Extract the [x, y] coordinate from the center of the cell holding the provided text.  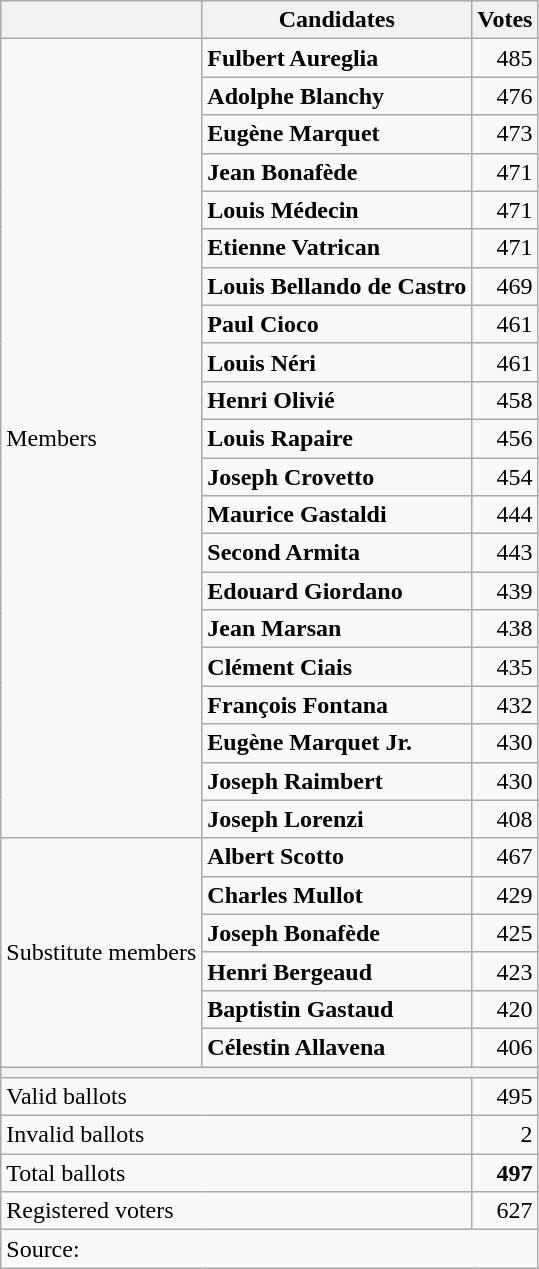
Louis Rapaire [337, 438]
408 [505, 819]
627 [505, 1211]
406 [505, 1047]
Candidates [337, 20]
Etienne Vatrican [337, 248]
Votes [505, 20]
438 [505, 629]
Paul Cioco [337, 324]
439 [505, 591]
Joseph Raimbert [337, 781]
Clément Ciais [337, 667]
420 [505, 1009]
467 [505, 857]
495 [505, 1097]
Albert Scotto [337, 857]
François Fontana [337, 705]
Baptistin Gastaud [337, 1009]
Célestin Allavena [337, 1047]
Source: [270, 1249]
Maurice Gastaldi [337, 515]
Invalid ballots [236, 1135]
Eugène Marquet [337, 134]
Registered voters [236, 1211]
Charles Mullot [337, 895]
423 [505, 971]
485 [505, 58]
Louis Bellando de Castro [337, 286]
Substitute members [102, 952]
Jean Bonafède [337, 172]
Joseph Lorenzi [337, 819]
458 [505, 400]
473 [505, 134]
Members [102, 438]
Jean Marsan [337, 629]
Total ballots [236, 1173]
Valid ballots [236, 1097]
476 [505, 96]
497 [505, 1173]
Henri Bergeaud [337, 971]
456 [505, 438]
444 [505, 515]
Louis Néri [337, 362]
469 [505, 286]
425 [505, 933]
Eugène Marquet Jr. [337, 743]
Adolphe Blanchy [337, 96]
Joseph Crovetto [337, 477]
432 [505, 705]
435 [505, 667]
Louis Médecin [337, 210]
Second Armita [337, 553]
Fulbert Aureglia [337, 58]
443 [505, 553]
2 [505, 1135]
454 [505, 477]
Henri Olivié [337, 400]
Joseph Bonafède [337, 933]
Edouard Giordano [337, 591]
429 [505, 895]
